Locate the cell with the specified text and output its [X, Y] center coordinate. 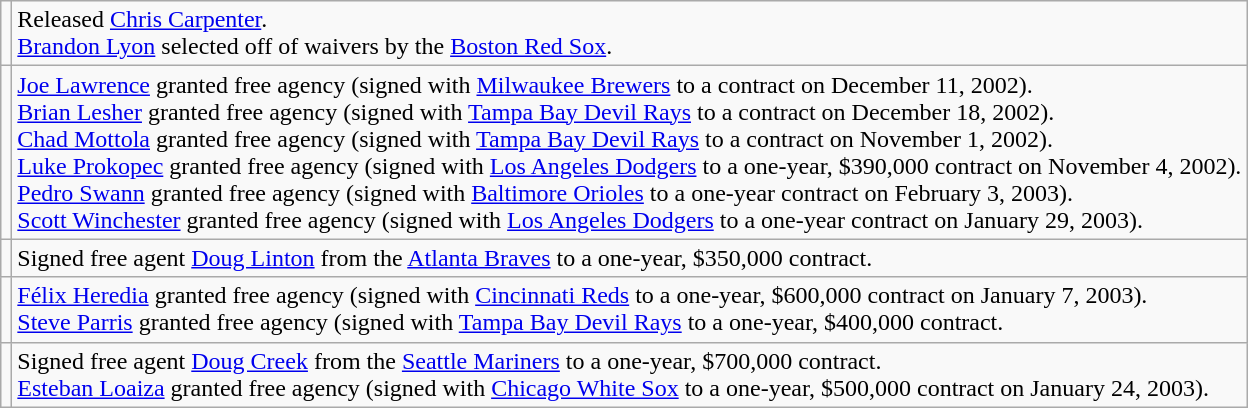
Signed free agent Doug Linton from the Atlanta Braves to a one-year, $350,000 contract. [630, 258]
Released Chris Carpenter. Brandon Lyon selected off of waivers by the Boston Red Sox. [630, 34]
